Provide the (X, Y) coordinate of the cell's center where the given text is located.  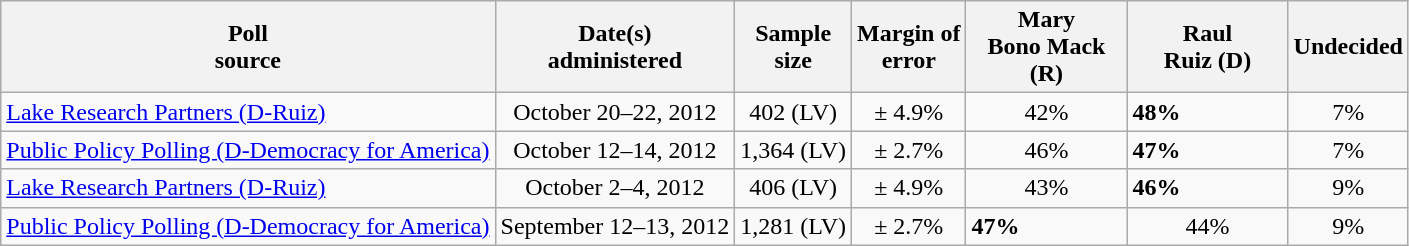
RaulRuiz (D) (1208, 47)
October 2–4, 2012 (615, 188)
406 (LV) (794, 188)
1,364 (LV) (794, 150)
Undecided (1348, 47)
September 12–13, 2012 (615, 226)
MaryBono Mack (R) (1046, 47)
October 12–14, 2012 (615, 150)
Margin oferror (909, 47)
Samplesize (794, 47)
48% (1208, 112)
44% (1208, 226)
Date(s)administered (615, 47)
Pollsource (248, 47)
42% (1046, 112)
1,281 (LV) (794, 226)
October 20–22, 2012 (615, 112)
402 (LV) (794, 112)
43% (1046, 188)
